Return [X, Y] of the center of cell containing provided text 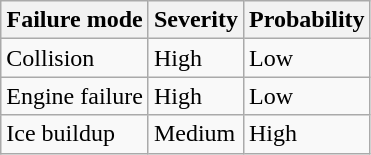
Failure mode [75, 20]
Severity [196, 20]
Engine failure [75, 96]
Medium [196, 134]
Ice buildup [75, 134]
Collision [75, 58]
Probability [306, 20]
